Output the (X, Y) coordinate of the center of the cell containing the given text.  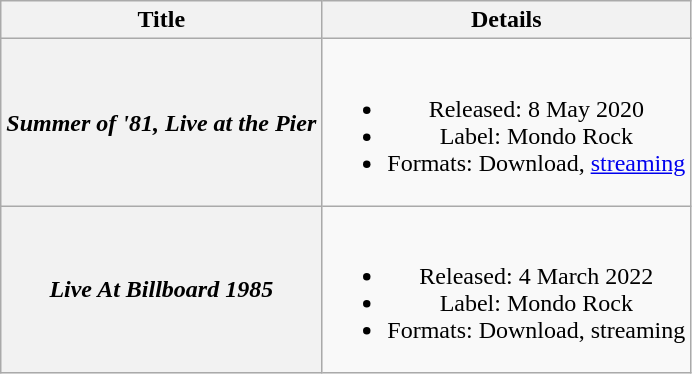
Released: 4 March 2022Label: Mondo RockFormats: Download, streaming (506, 290)
Summer of '81, Live at the Pier (162, 122)
Title (162, 20)
Details (506, 20)
Live At Billboard 1985 (162, 290)
Released: 8 May 2020Label: Mondo RockFormats: Download, streaming (506, 122)
